Capture the cell that displays the provided text and extract its (x, y) central coordinate. 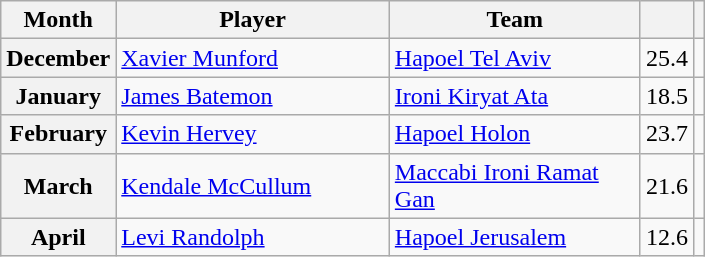
March (58, 186)
James Batemon (253, 96)
25.4 (666, 58)
Hapoel Tel Aviv (514, 58)
Maccabi Ironi Ramat Gan (514, 186)
23.7 (666, 134)
21.6 (666, 186)
February (58, 134)
Player (253, 20)
Hapoel Jerusalem (514, 237)
Team (514, 20)
Hapoel Holon (514, 134)
January (58, 96)
Month (58, 20)
Kevin Hervey (253, 134)
Levi Randolph (253, 237)
December (58, 58)
18.5 (666, 96)
April (58, 237)
Kendale McCullum (253, 186)
Xavier Munford (253, 58)
12.6 (666, 237)
Ironi Kiryat Ata (514, 96)
